From the cell containing the given text, extract its center point as (X, Y) coordinate. 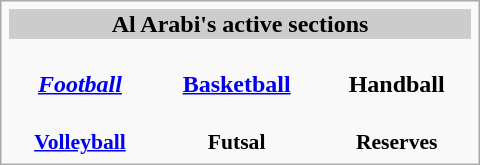
Reserves (397, 129)
Football (80, 70)
Al Arabi's active sections (240, 24)
Handball (397, 70)
Volleyball (80, 129)
Futsal (237, 129)
Basketball (237, 70)
